Search for the cell housing the specified text and yield its [X, Y] center coordinate. 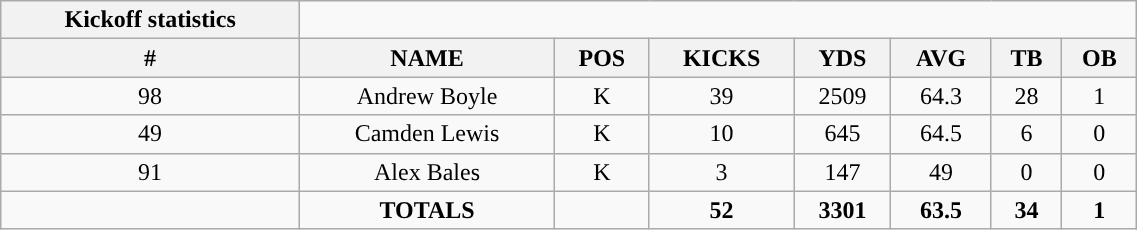
52 [722, 210]
NAME [428, 58]
91 [150, 172]
YDS [842, 58]
3301 [842, 210]
KICKS [722, 58]
39 [722, 96]
147 [842, 172]
2509 [842, 96]
# [150, 58]
TOTALS [428, 210]
Andrew Boyle [428, 96]
645 [842, 134]
63.5 [941, 210]
Camden Lewis [428, 134]
6 [1026, 134]
64.5 [941, 134]
34 [1026, 210]
TB [1026, 58]
Kickoff statistics [150, 20]
98 [150, 96]
Alex Bales [428, 172]
28 [1026, 96]
3 [722, 172]
AVG [941, 58]
64.3 [941, 96]
OB [1100, 58]
10 [722, 134]
POS [602, 58]
